Search for the cell housing the specified text and yield its [x, y] center coordinate. 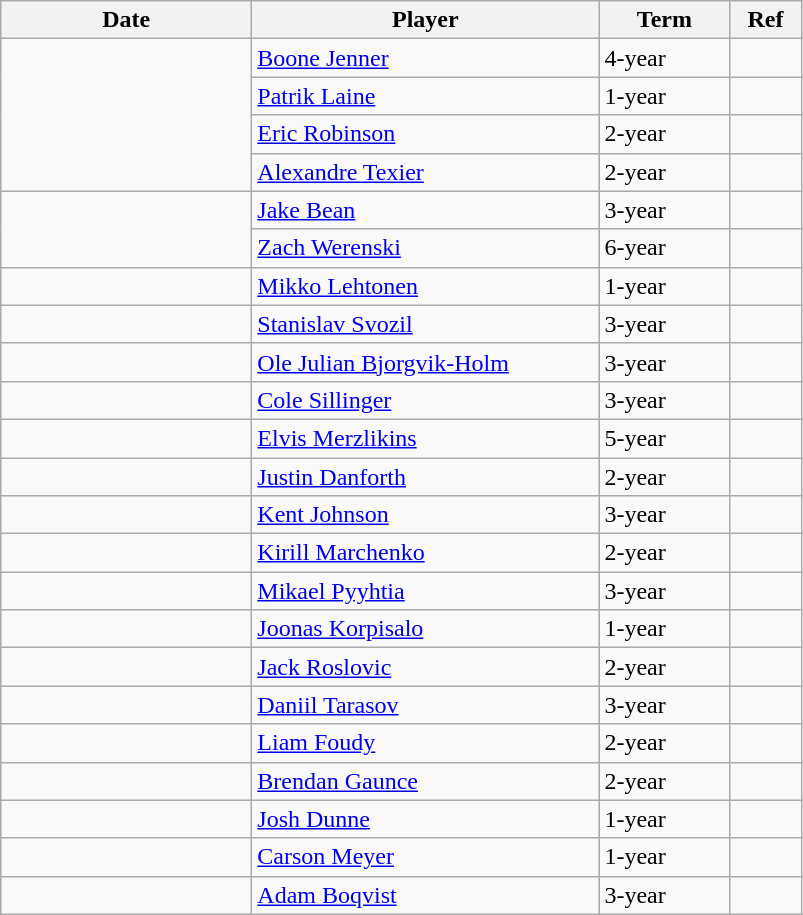
Mikko Lehtonen [426, 286]
Term [664, 20]
Stanislav Svozil [426, 324]
Player [426, 20]
Liam Foudy [426, 743]
Boone Jenner [426, 58]
Eric Robinson [426, 134]
Alexandre Texier [426, 172]
Jack Roslovic [426, 667]
Adam Boqvist [426, 895]
Joonas Korpisalo [426, 629]
Zach Werenski [426, 248]
Daniil Tarasov [426, 705]
6-year [664, 248]
Jake Bean [426, 210]
Patrik Laine [426, 96]
Mikael Pyyhtia [426, 591]
Date [126, 20]
Josh Dunne [426, 819]
Carson Meyer [426, 857]
Cole Sillinger [426, 400]
Brendan Gaunce [426, 781]
Ole Julian Bjorgvik-Holm [426, 362]
Ref [766, 20]
5-year [664, 438]
Elvis Merzlikins [426, 438]
Kent Johnson [426, 515]
Kirill Marchenko [426, 553]
4-year [664, 58]
Justin Danforth [426, 477]
